For the text-containing cell, return its midpoint in [x, y] coordinate format. 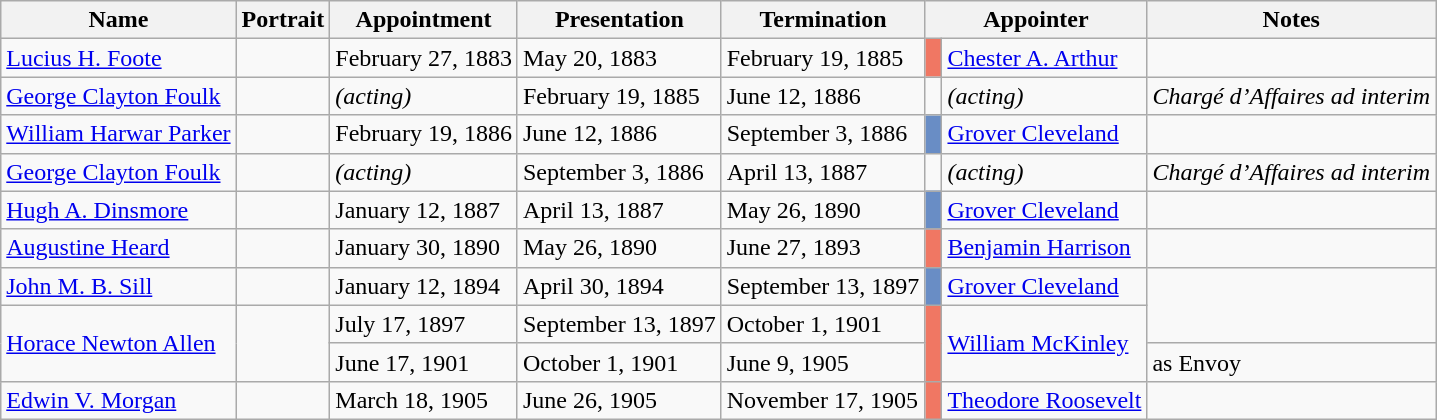
June 9, 1905 [823, 362]
William Harwar Parker [118, 134]
Appointment [424, 20]
Hugh A. Dinsmore [118, 210]
Augustine Heard [118, 248]
Notes [1292, 20]
June 26, 1905 [619, 400]
March 18, 1905 [424, 400]
January 30, 1890 [424, 248]
February 19, 1886 [424, 134]
July 17, 1897 [424, 324]
June 27, 1893 [823, 248]
John M. B. Sill [118, 286]
Lucius H. Foote [118, 58]
April 30, 1894 [619, 286]
Edwin V. Morgan [118, 400]
Termination [823, 20]
as Envoy [1292, 362]
Benjamin Harrison [1044, 248]
May 20, 1883 [619, 58]
Portrait [283, 20]
June 17, 1901 [424, 362]
Chester A. Arthur [1044, 58]
Name [118, 20]
Presentation [619, 20]
Appointer [1036, 20]
January 12, 1887 [424, 210]
Theodore Roosevelt [1044, 400]
Horace Newton Allen [118, 343]
November 17, 1905 [823, 400]
January 12, 1894 [424, 286]
February 27, 1883 [424, 58]
William McKinley [1044, 343]
